Find where the given text appears and provide that cell's center as (X, Y) coordinate. 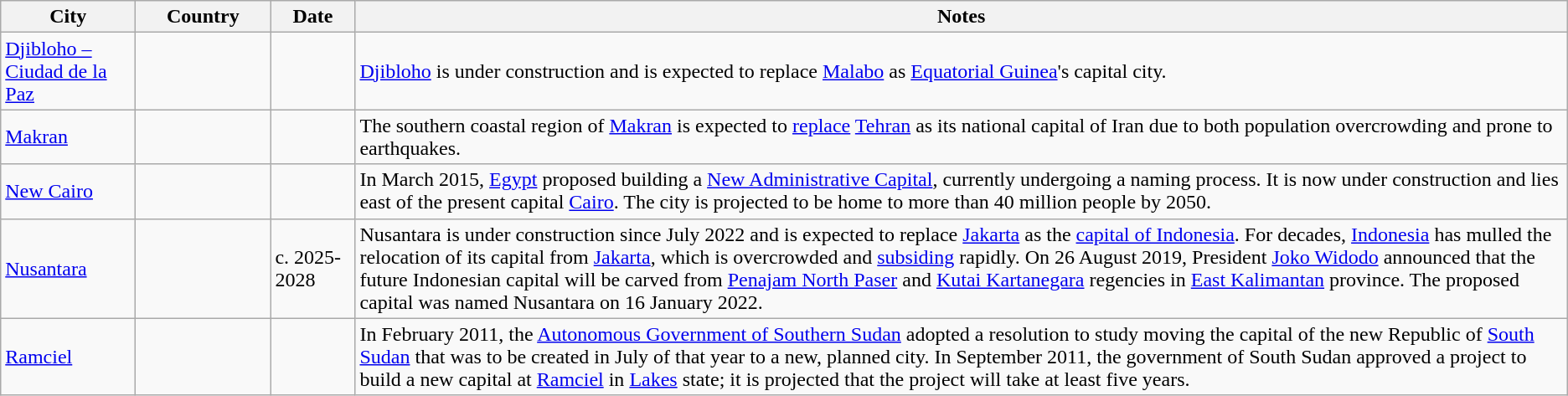
Makran (69, 137)
Ramciel (69, 357)
City (69, 17)
Djibloho is under construction and is expected to replace Malabo as Equatorial Guinea's capital city. (962, 71)
Country (203, 17)
Date (313, 17)
New Cairo (69, 191)
Notes (962, 17)
Djibloho – Ciudad de la Paz (69, 71)
c. 2025-2028 (313, 268)
Nusantara (69, 268)
